Search for the cell housing the specified text and yield its (x, y) center coordinate. 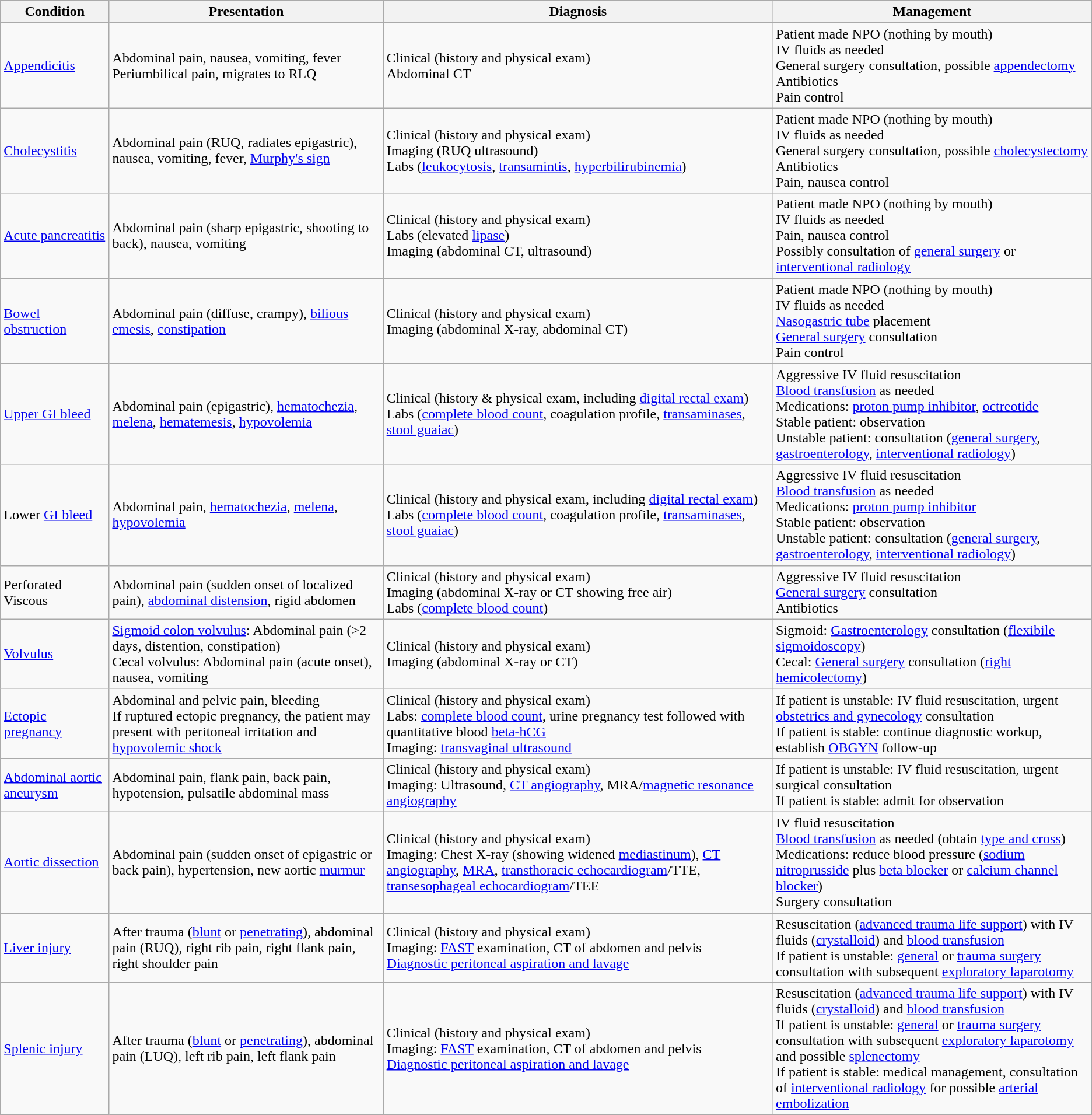
Patient made NPO (nothing by mouth)IV fluids as neededGeneral surgery consultation, possible cholecystectomyAntibioticsPain, nausea control (932, 151)
Sigmoid colon volvulus: Abdominal pain (>2 days, distention, constipation)Cecal volvulus: Abdominal pain (acute onset), nausea, vomiting (246, 653)
Abdominal pain (sudden onset of localized pain), abdominal distension, rigid abdomen (246, 592)
After trauma (blunt or penetrating), abdominal pain (LUQ), left rib pain, left flank pain (246, 1049)
Clinical (history and physical exam)Imaging (RUQ ultrasound)Labs (leukocytosis, transamintis, hyperbilirubinemia) (577, 151)
Lower GI bleed (55, 515)
Patient made NPO (nothing by mouth)IV fluids as neededGeneral surgery consultation, possible appendectomyAntibioticsPain control (932, 65)
Volvulus (55, 653)
Aggressive IV fluid resuscitationGeneral surgery consultationAntibiotics (932, 592)
If patient is unstable: IV fluid resuscitation, urgent surgical consultationIf patient is stable: admit for observation (932, 785)
Ectopic pregnancy (55, 723)
Abdominal pain, flank pain, back pain, hypotension, pulsatile abdominal mass (246, 785)
Abdominal and pelvic pain, bleedingIf ruptured ectopic pregnancy, the patient may present with peritoneal irritation and hypovolemic shock (246, 723)
Patient made NPO (nothing by mouth)IV fluids as neededNasogastric tube placementGeneral surgery consultationPain control (932, 321)
Abdominal pain (epigastric), hematochezia, melena, hematemesis, hypovolemia (246, 414)
Patient made NPO (nothing by mouth)IV fluids as neededPain, nausea controlPossibly consultation of general surgery or interventional radiology (932, 236)
Clinical (history and physical exam)Imaging (abdominal X-ray or CT) (577, 653)
Splenic injury (55, 1049)
Management (932, 12)
Abdominal aortic aneurysm (55, 785)
Abdominal pain (sudden onset of epigastric or back pain), hypertension, new aortic murmur (246, 862)
After trauma (blunt or penetrating), abdominal pain (RUQ), right rib pain, right flank pain, right shoulder pain (246, 948)
Clinical (history and physical exam)Labs (elevated lipase)Imaging (abdominal CT, ultrasound) (577, 236)
Liver injury (55, 948)
Clinical (history and physical exam, including digital rectal exam)Labs (complete blood count, coagulation profile, transaminases, stool guaiac) (577, 515)
Abdominal pain, hematochezia, melena, hypovolemia (246, 515)
Bowel obstruction (55, 321)
Abdominal pain (diffuse, crampy), bilious emesis, constipation (246, 321)
Abdominal pain, nausea, vomiting, feverPeriumbilical pain, migrates to RLQ (246, 65)
Sigmoid: Gastroenterology consultation (flexibile sigmoidoscopy)Cecal: General surgery consultation (right hemicolectomy) (932, 653)
Cholecystitis (55, 151)
Clinical (history and physical exam)Abdominal CT (577, 65)
Upper GI bleed (55, 414)
Clinical (history and physical exam)Imaging: Ultrasound, CT angiography, MRA/magnetic resonance angiography (577, 785)
Presentation (246, 12)
Perforated Viscous (55, 592)
Condition (55, 12)
Clinical (history and physical exam)Imaging (abdominal X-ray, abdominal CT) (577, 321)
Aortic dissection (55, 862)
Clinical (history and physical exam)Imaging (abdominal X-ray or CT showing free air)Labs (complete blood count) (577, 592)
Abdominal pain (RUQ, radiates epigastric), nausea, vomiting, fever, Murphy's sign (246, 151)
Acute pancreatitis (55, 236)
Abdominal pain (sharp epigastric, shooting to back), nausea, vomiting (246, 236)
Diagnosis (577, 12)
Appendicitis (55, 65)
Clinical (history & physical exam, including digital rectal exam)Labs (complete blood count, coagulation profile, transaminases, stool guaiac) (577, 414)
